Output the [X, Y] coordinate of the center of the cell containing the given text.  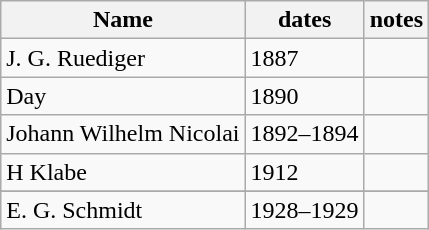
Day [123, 96]
1928–1929 [304, 210]
Name [123, 20]
1887 [304, 58]
1892–1894 [304, 134]
notes [396, 20]
J. G. Ruediger [123, 58]
1912 [304, 172]
Johann Wilhelm Nicolai [123, 134]
1890 [304, 96]
H Klabe [123, 172]
E. G. Schmidt [123, 210]
dates [304, 20]
